Output the (X, Y) coordinate of the center of the cell containing the given text.  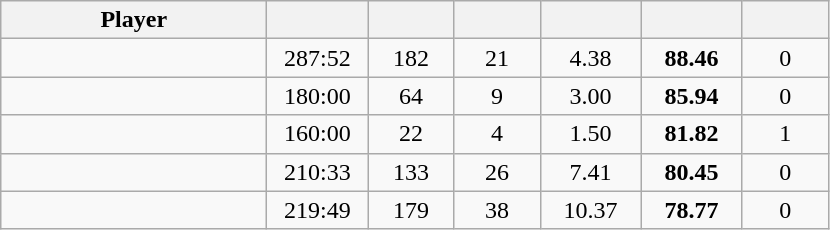
182 (411, 58)
78.77 (692, 210)
1.50 (590, 134)
7.41 (590, 172)
287:52 (318, 58)
4.38 (590, 58)
21 (497, 58)
3.00 (590, 96)
22 (411, 134)
Player (134, 20)
9 (497, 96)
4 (497, 134)
81.82 (692, 134)
219:49 (318, 210)
80.45 (692, 172)
160:00 (318, 134)
64 (411, 96)
210:33 (318, 172)
180:00 (318, 96)
38 (497, 210)
26 (497, 172)
1 (785, 134)
133 (411, 172)
88.46 (692, 58)
179 (411, 210)
85.94 (692, 96)
10.37 (590, 210)
